Find where the given text appears and provide that cell's center as (x, y) coordinate. 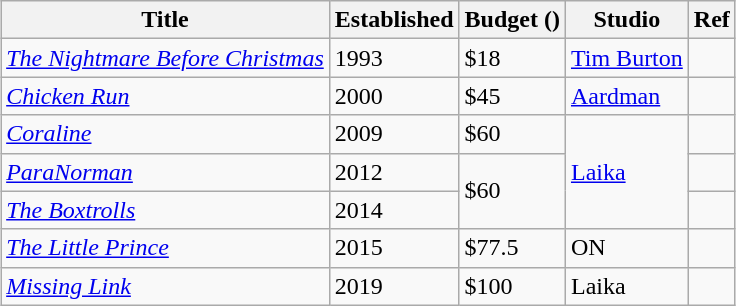
2009 (394, 134)
Title (166, 20)
Budget () (512, 20)
2014 (394, 210)
2015 (394, 248)
$100 (512, 286)
Studio (626, 20)
$77.5 (512, 248)
Missing Link (166, 286)
Chicken Run (166, 96)
2000 (394, 96)
Coraline (166, 134)
Ref (712, 20)
$45 (512, 96)
The Boxtrolls (166, 210)
ON (626, 248)
2012 (394, 172)
Established (394, 20)
ParaNorman (166, 172)
$18 (512, 58)
The Little Prince (166, 248)
Aardman (626, 96)
2019 (394, 286)
The Nightmare Before Christmas (166, 58)
1993 (394, 58)
Tim Burton (626, 58)
